Extract the (X, Y) coordinate from the center of the cell holding the provided text.  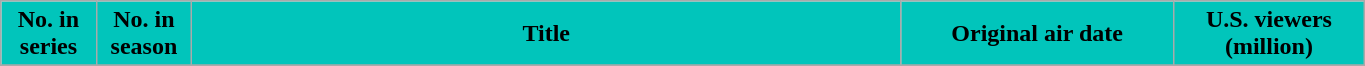
U.S. viewers(million) (1268, 34)
No. inseason (144, 34)
Original air date (1038, 34)
Title (546, 34)
No. inseries (48, 34)
